Return the [x, y] coordinate for the center point of the cell that contains the specified text.  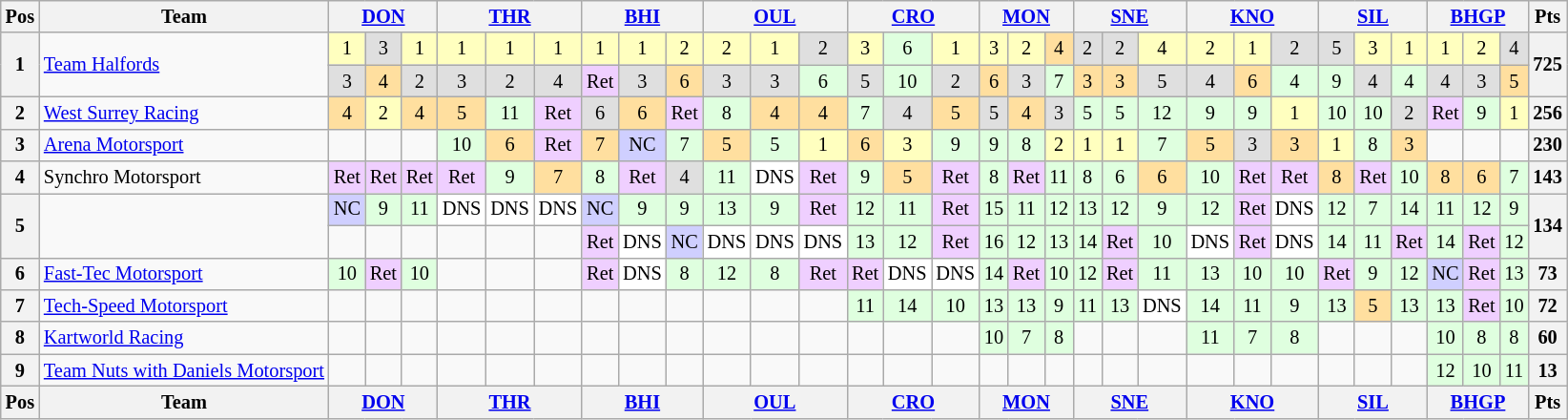
Team Nuts with Daniels Motorsport [184, 370]
Tech-Speed Motorsport [184, 305]
73 [1547, 274]
West Surrey Racing [184, 113]
Team Halfords [184, 65]
725 [1547, 65]
Synchro Motorsport [184, 178]
Kartworld Racing [184, 338]
256 [1547, 113]
60 [1547, 338]
Arena Motorsport [184, 145]
Fast-Tec Motorsport [184, 274]
143 [1547, 178]
16 [994, 241]
72 [1547, 305]
230 [1547, 145]
15 [994, 209]
134 [1547, 225]
